Output the (X, Y) coordinate of the center of the cell containing the given text.  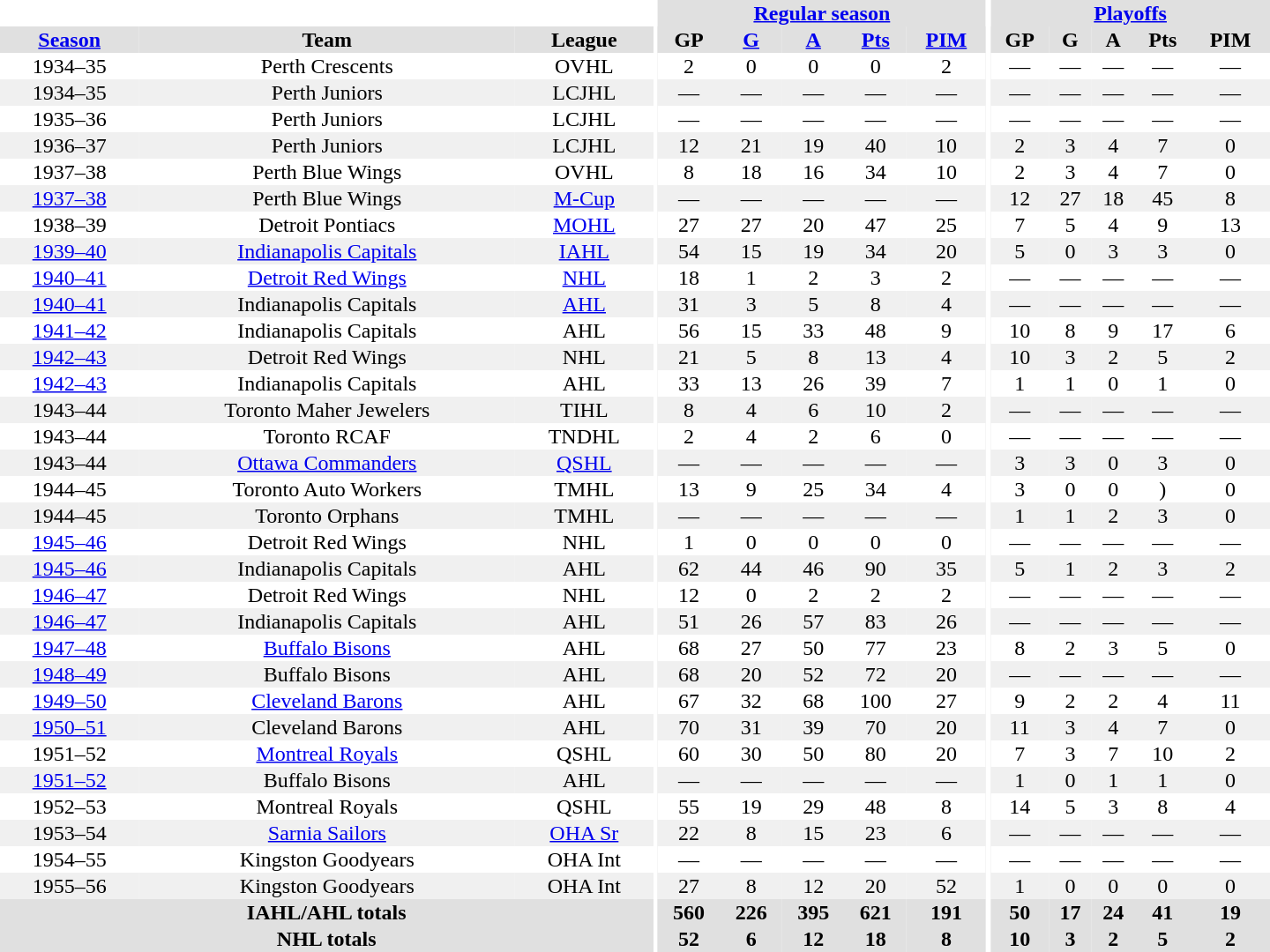
IAHL/AHL totals (326, 912)
M-Cup (584, 198)
1936–37 (69, 145)
44 (751, 569)
TNDHL (584, 436)
1949–50 (69, 701)
35 (946, 569)
67 (690, 701)
80 (875, 754)
League (584, 40)
226 (751, 912)
55 (690, 807)
1947–48 (69, 648)
NHL totals (326, 939)
1952–53 (69, 807)
Toronto RCAF (326, 436)
1953–54 (69, 833)
1955–56 (69, 886)
Playoffs (1131, 13)
83 (875, 621)
72 (875, 674)
54 (690, 251)
Detroit Pontiacs (326, 225)
OHA Sr (584, 833)
Regular season (822, 13)
57 (813, 621)
16 (813, 172)
191 (946, 912)
41 (1162, 912)
32 (751, 701)
100 (875, 701)
90 (875, 569)
1950–51 (69, 727)
1954–55 (69, 859)
45 (1162, 198)
77 (875, 648)
60 (690, 754)
Toronto Auto Workers (326, 489)
621 (875, 912)
TIHL (584, 410)
1938–39 (69, 225)
Season (69, 40)
22 (690, 833)
) (1162, 489)
Sarnia Sailors (326, 833)
IAHL (584, 251)
14 (1020, 807)
47 (875, 225)
30 (751, 754)
29 (813, 807)
Perth Crescents (326, 66)
1939–40 (69, 251)
24 (1113, 912)
395 (813, 912)
560 (690, 912)
1941–42 (69, 331)
MOHL (584, 225)
Ottawa Commanders (326, 463)
1948–49 (69, 674)
Team (326, 40)
1935–36 (69, 119)
40 (875, 145)
Toronto Orphans (326, 516)
46 (813, 569)
51 (690, 621)
62 (690, 569)
56 (690, 331)
Toronto Maher Jewelers (326, 410)
